Pinpoint the cell where the given text exists, returning its [x, y] midpoint coordinate. 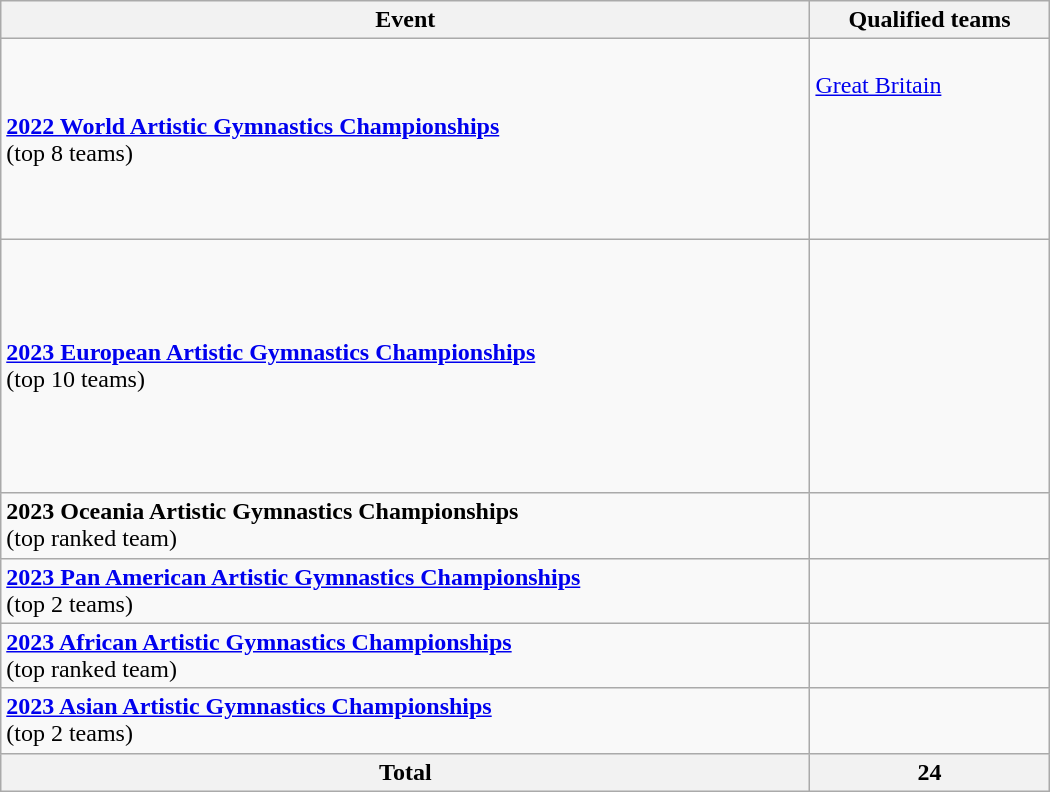
2023 Asian Artistic Gymnastics Championships(top 2 teams) [406, 720]
Total [406, 772]
Event [406, 20]
2022 World Artistic Gymnastics Championships(top 8 teams) [406, 139]
2023 African Artistic Gymnastics Championships(top ranked team) [406, 656]
Great Britain [930, 139]
24 [930, 772]
2023 Oceania Artistic Gymnastics Championships(top ranked team) [406, 526]
Qualified teams [930, 20]
2023 Pan American Artistic Gymnastics Championships(top 2 teams) [406, 590]
2023 European Artistic Gymnastics Championships(top 10 teams) [406, 366]
